Extract the (X, Y) coordinate from the center of the cell holding the provided text.  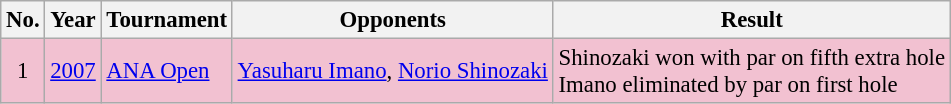
Year (73, 20)
2007 (73, 72)
No. (23, 20)
Yasuharu Imano, Norio Shinozaki (392, 72)
ANA Open (166, 72)
Tournament (166, 20)
Opponents (392, 20)
Shinozaki won with par on fifth extra holeImano eliminated by par on first hole (752, 72)
Result (752, 20)
1 (23, 72)
